Capture the cell that displays the provided text and extract its [x, y] central coordinate. 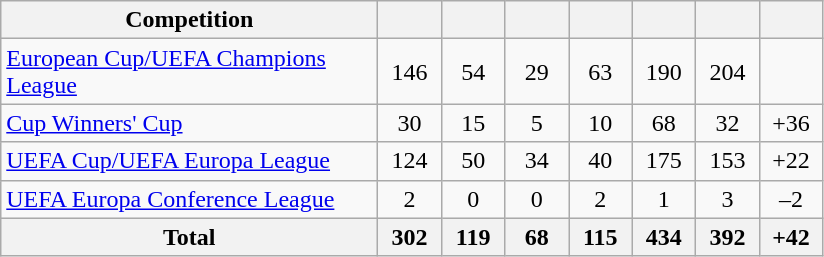
175 [664, 161]
European Cup/UEFA Champions League [190, 72]
40 [600, 161]
15 [473, 123]
54 [473, 72]
1 [664, 199]
153 [728, 161]
5 [537, 123]
204 [728, 72]
119 [473, 237]
Total [190, 237]
434 [664, 237]
29 [537, 72]
34 [537, 161]
3 [728, 199]
+36 [791, 123]
Cup Winners' Cup [190, 123]
63 [600, 72]
+42 [791, 237]
10 [600, 123]
30 [410, 123]
50 [473, 161]
146 [410, 72]
UEFA Cup/UEFA Europa League [190, 161]
+22 [791, 161]
302 [410, 237]
392 [728, 237]
–2 [791, 199]
124 [410, 161]
115 [600, 237]
190 [664, 72]
Competition [190, 20]
UEFA Europa Conference League [190, 199]
32 [728, 123]
